Capture the cell that displays the provided text and extract its [X, Y] central coordinate. 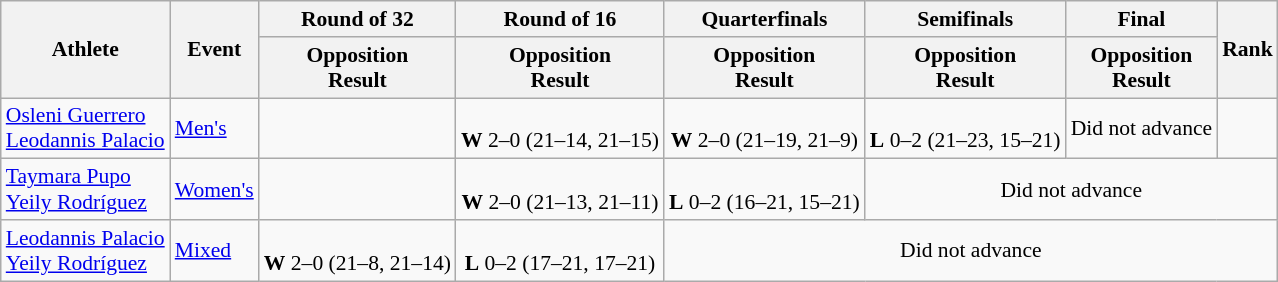
Semifinals [966, 19]
Men's [214, 128]
L 0–2 (21–23, 15–21) [966, 128]
L 0–2 (17–21, 17–21) [560, 250]
W 2–0 (21–14, 21–15) [560, 128]
W 2–0 (21–19, 21–9) [764, 128]
Final [1142, 19]
L 0–2 (16–21, 15–21) [764, 190]
W 2–0 (21–8, 21–14) [358, 250]
Osleni GuerreroLeodannis Palacio [86, 128]
Women's [214, 190]
Quarterfinals [764, 19]
Round of 16 [560, 19]
Taymara PupoYeily Rodríguez [86, 190]
Mixed [214, 250]
W 2–0 (21–13, 21–11) [560, 190]
Athlete [86, 50]
Leodannis PalacioYeily Rodríguez [86, 250]
Round of 32 [358, 19]
Event [214, 50]
Rank [1248, 50]
